Search for the cell housing the specified text and yield its (x, y) center coordinate. 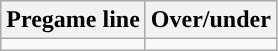
Pregame line (74, 20)
Over/under (210, 20)
